Find where the given text appears and provide that cell's center as [X, Y] coordinate. 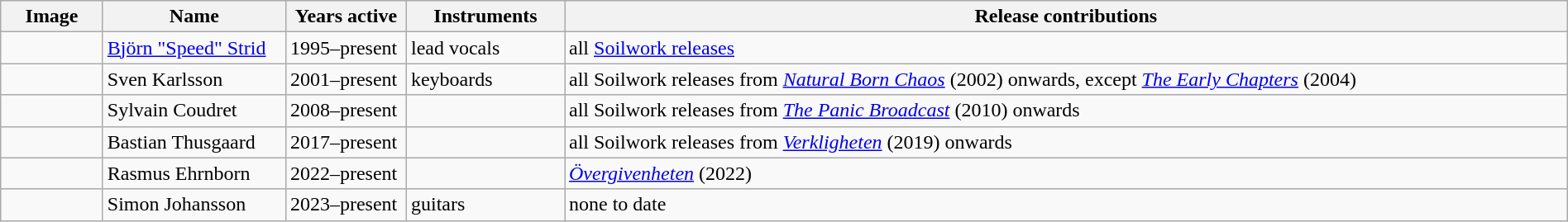
Name [194, 17]
Övergivenheten (2022) [1065, 173]
1995–present [346, 48]
all Soilwork releases from The Panic Broadcast (2010) onwards [1065, 111]
Sven Karlsson [194, 79]
Björn "Speed" Strid [194, 48]
Release contributions [1065, 17]
2001–present [346, 79]
Bastian Thusgaard [194, 142]
Image [52, 17]
lead vocals [485, 48]
Years active [346, 17]
2023–present [346, 205]
all Soilwork releases from Natural Born Chaos (2002) onwards, except The Early Chapters (2004) [1065, 79]
Sylvain Coudret [194, 111]
all Soilwork releases from Verkligheten (2019) onwards [1065, 142]
2022–present [346, 173]
2017–present [346, 142]
keyboards [485, 79]
2008–present [346, 111]
all Soilwork releases [1065, 48]
none to date [1065, 205]
Simon Johansson [194, 205]
Rasmus Ehrnborn [194, 173]
guitars [485, 205]
Instruments [485, 17]
